Capture the cell that displays the provided text and extract its (X, Y) central coordinate. 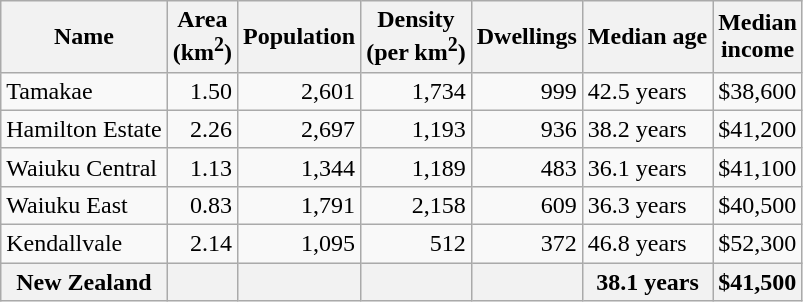
$41,100 (758, 167)
999 (526, 91)
1,095 (300, 244)
483 (526, 167)
609 (526, 205)
38.2 years (647, 129)
372 (526, 244)
Area(km2) (202, 37)
$40,500 (758, 205)
Median age (647, 37)
0.83 (202, 205)
1,193 (416, 129)
Dwellings (526, 37)
Waiuku Central (84, 167)
Medianincome (758, 37)
$41,500 (758, 282)
1,344 (300, 167)
512 (416, 244)
$38,600 (758, 91)
936 (526, 129)
36.1 years (647, 167)
1,791 (300, 205)
1.13 (202, 167)
1.50 (202, 91)
2,158 (416, 205)
Kendallvale (84, 244)
2,697 (300, 129)
Density(per km2) (416, 37)
Waiuku East (84, 205)
2.26 (202, 129)
$41,200 (758, 129)
38.1 years (647, 282)
1,734 (416, 91)
2,601 (300, 91)
2.14 (202, 244)
1,189 (416, 167)
Name (84, 37)
Population (300, 37)
Tamakae (84, 91)
New Zealand (84, 282)
Hamilton Estate (84, 129)
42.5 years (647, 91)
46.8 years (647, 244)
36.3 years (647, 205)
$52,300 (758, 244)
